Find where the given text appears and provide that cell's center as [X, Y] coordinate. 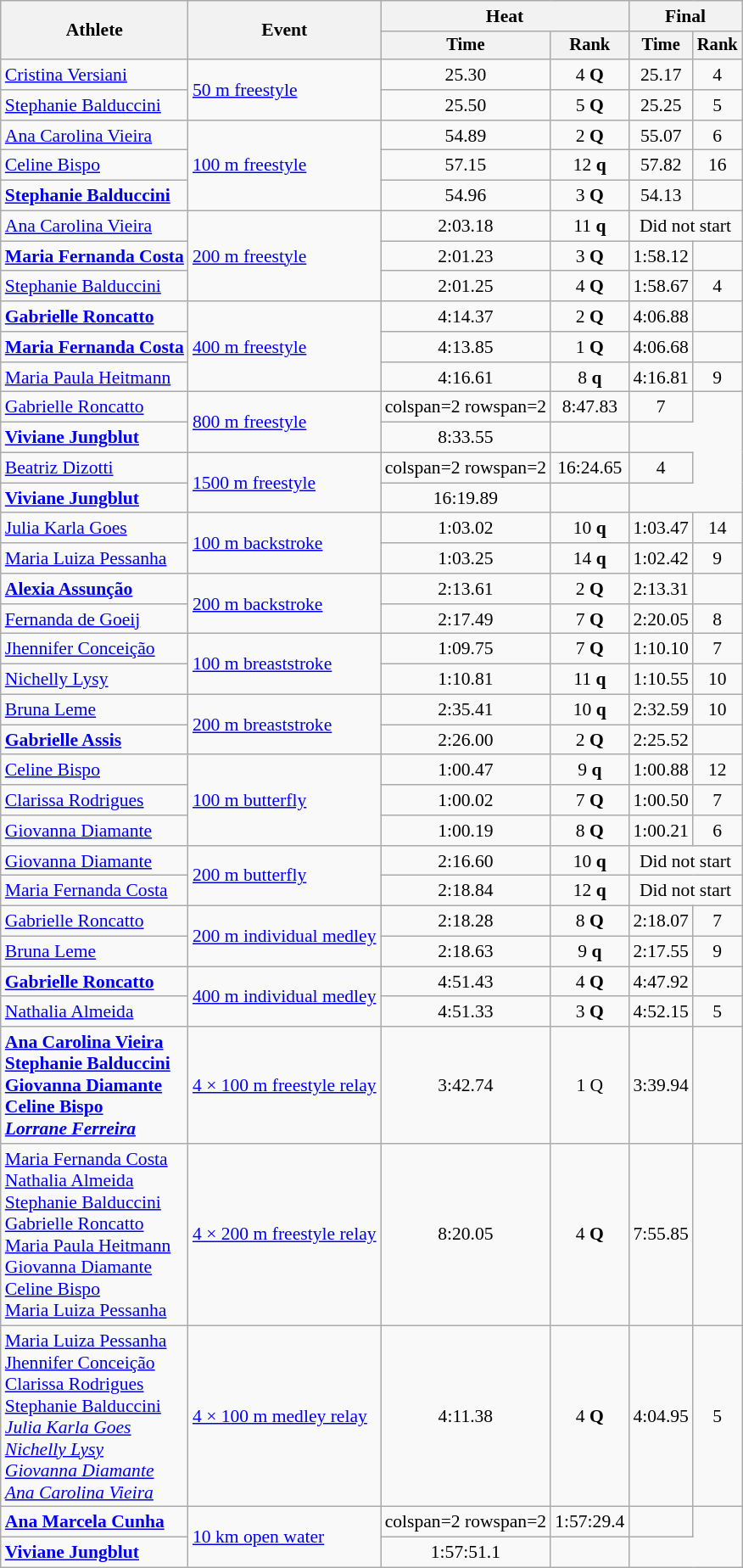
2:20.05 [660, 619]
4 × 200 m freestyle relay [285, 1235]
2:18.07 [660, 921]
1:00.47 [466, 770]
2:16.60 [466, 861]
1:10.81 [466, 680]
1:03.25 [466, 558]
4:13.85 [466, 347]
200 m breaststroke [285, 725]
1:57:29.4 [589, 1522]
2:01.23 [466, 256]
1:03.47 [660, 529]
4 × 100 m freestyle relay [285, 1085]
54.96 [466, 196]
400 m freestyle [285, 346]
25.25 [660, 105]
4:06.68 [660, 347]
5 Q [589, 105]
2:26.00 [466, 740]
16:24.65 [589, 468]
2:35.41 [466, 710]
4:52.15 [660, 1012]
Event [285, 31]
Ana Marcela Cunha [95, 1522]
2:17.49 [466, 619]
4:11.38 [466, 1416]
1:00.88 [660, 770]
2:32.59 [660, 710]
Heat [506, 16]
Athlete [95, 31]
1:00.02 [466, 800]
1:02.42 [660, 558]
Maria Paula Heitmann [95, 378]
3:39.94 [660, 1085]
2:17.55 [660, 952]
8 q [589, 378]
4:14.37 [466, 316]
1:57:51.1 [466, 1553]
2:18.84 [466, 891]
2:18.28 [466, 921]
4:51.33 [466, 1012]
8:20.05 [466, 1235]
100 m backstroke [285, 543]
1:00.50 [660, 800]
200 m backstroke [285, 604]
Gabrielle Assis [95, 740]
100 m butterfly [285, 801]
16:19.89 [466, 498]
Maria Fernanda CostaNathalia AlmeidaStephanie BalducciniGabrielle RoncattoMaria Paula HeitmannGiovanna DiamanteCeline BispoMaria Luiza Pessanha [95, 1235]
1500 m freestyle [285, 484]
Fernanda de Goeij [95, 619]
8:33.55 [466, 438]
1:58.67 [660, 287]
2:18.63 [466, 952]
57.15 [466, 165]
Cristina Versiani [95, 75]
2:13.61 [466, 589]
1:00.19 [466, 831]
12 [718, 770]
Final [685, 16]
57.82 [660, 165]
2:25.52 [660, 740]
200 m butterfly [285, 876]
Maria Luiza PessanhaJhennifer ConceiçãoClarissa RodriguesStephanie BalducciniJulia Karla GoesNichelly LysyGiovanna DiamanteAna Carolina Vieira [95, 1416]
4:06.88 [660, 316]
14 q [589, 558]
4:47.92 [660, 982]
800 m freestyle [285, 423]
25.30 [466, 75]
2:03.18 [466, 227]
16 [718, 165]
1:00.21 [660, 831]
4:16.61 [466, 378]
10 km open water [285, 1537]
Ana Carolina VieiraStephanie BalducciniGiovanna DiamanteCeline BispoLorrane Ferreira [95, 1085]
Beatriz Dizotti [95, 468]
4 × 100 m medley relay [285, 1416]
4:04.95 [660, 1416]
100 m freestyle [285, 166]
4:16.81 [660, 378]
25.50 [466, 105]
400 m individual medley [285, 996]
3:42.74 [466, 1085]
1:10.55 [660, 680]
54.13 [660, 196]
Alexia Assunção [95, 589]
1:10.10 [660, 649]
25.17 [660, 75]
8 [718, 619]
Nichelly Lysy [95, 680]
200 m individual medley [285, 937]
55.07 [660, 136]
4:51.43 [466, 982]
8:47.83 [589, 407]
100 m breaststroke [285, 664]
Clarissa Rodrigues [95, 800]
Maria Luiza Pessanha [95, 558]
1:58.12 [660, 256]
Nathalia Almeida [95, 1012]
14 [718, 529]
2:13.31 [660, 589]
1:03.02 [466, 529]
Jhennifer Conceição [95, 649]
7:55.85 [660, 1235]
1:09.75 [466, 649]
Julia Karla Goes [95, 529]
54.89 [466, 136]
200 m freestyle [285, 256]
50 m freestyle [285, 90]
2:01.25 [466, 287]
